For the text-containing cell, return its midpoint in [X, Y] coordinate format. 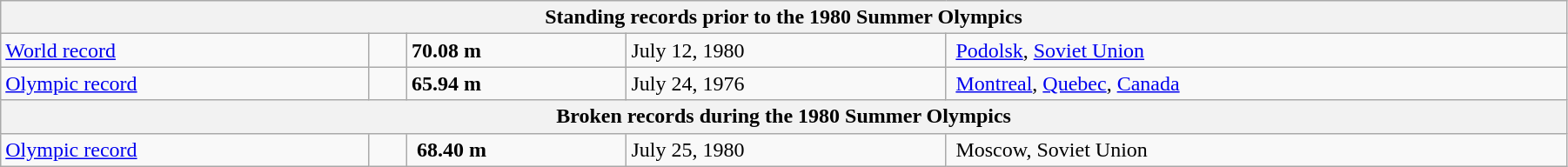
July 25, 1980 [787, 150]
July 12, 1980 [787, 50]
World record [184, 50]
65.94 m [516, 83]
Broken records during the 1980 Summer Olympics [784, 117]
Montreal, Quebec, Canada [1256, 83]
Standing records prior to the 1980 Summer Olympics [784, 17]
70.08 m [516, 50]
Podolsk, Soviet Union [1256, 50]
Moscow, Soviet Union [1256, 150]
68.40 m [516, 150]
July 24, 1976 [787, 83]
